Output the (X, Y) coordinate of the center of the cell containing the given text.  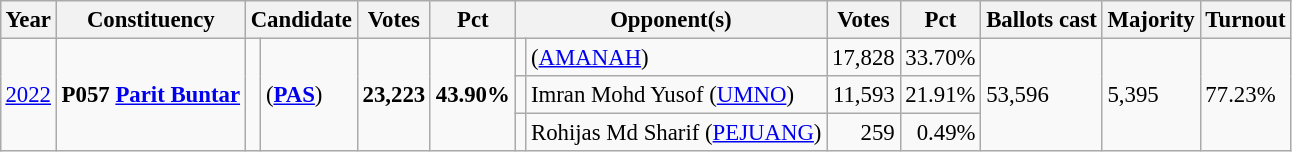
53,596 (1042, 94)
11,593 (864, 95)
Year (28, 20)
5,395 (1151, 94)
Constituency (150, 20)
17,828 (864, 57)
Imran Mohd Yusof (UMNO) (676, 95)
21.91% (940, 95)
33.70% (940, 57)
(PAS) (310, 94)
43.90% (472, 94)
259 (864, 133)
P057 Parit Buntar (150, 94)
Rohijas Md Sharif (PEJUANG) (676, 133)
77.23% (1246, 94)
Turnout (1246, 20)
Candidate (301, 20)
23,223 (394, 94)
0.49% (940, 133)
Opponent(s) (671, 20)
(AMANAH) (676, 57)
Ballots cast (1042, 20)
2022 (28, 94)
Majority (1151, 20)
